From the cell containing the given text, extract its center point as (x, y) coordinate. 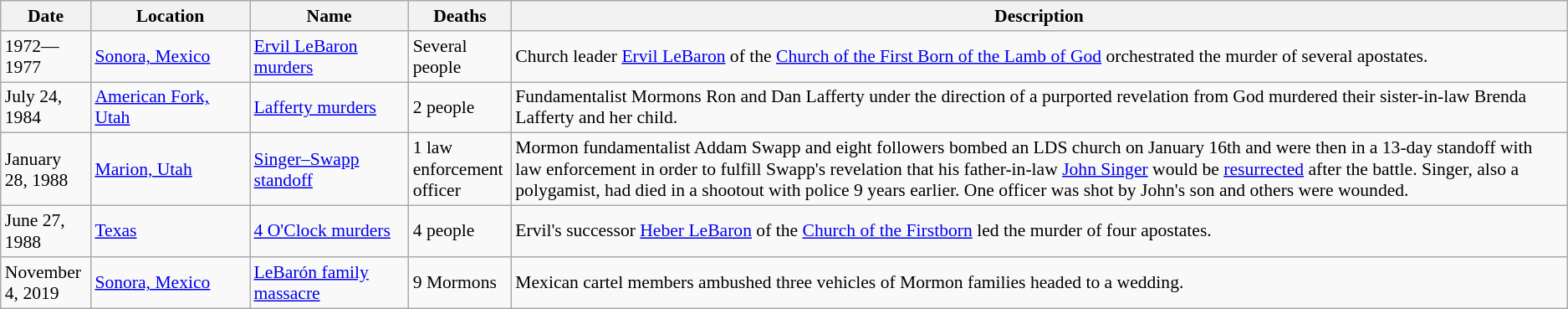
November 4, 2019 (46, 283)
LeBarón family massacre (329, 283)
Church leader Ervil LeBaron of the Church of the First Born of the Lamb of God orchestrated the murder of several apostates. (1039, 57)
Ervil's successor Heber LeBaron of the Church of the Firstborn led the murder of four apostates. (1039, 231)
Several people (460, 57)
Location (170, 16)
Mexican cartel members ambushed three vehicles of Mormon families headed to a wedding. (1039, 283)
4 people (460, 231)
January 28, 1988 (46, 169)
2 people (460, 107)
Texas (170, 231)
Lafferty murders (329, 107)
June 27, 1988 (46, 231)
Name (329, 16)
July 24, 1984 (46, 107)
Marion, Utah (170, 169)
1972—1977 (46, 57)
Description (1039, 16)
Deaths (460, 16)
1 law enforcement officer (460, 169)
Date (46, 16)
4 O'Clock murders (329, 231)
9 Mormons (460, 283)
Ervil LeBaron murders (329, 57)
Singer–Swapp standoff (329, 169)
American Fork, Utah (170, 107)
